Provide the [x, y] coordinate of the cell's center where the given text is located.  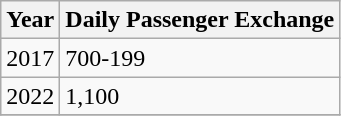
2022 [30, 96]
2017 [30, 58]
700-199 [200, 58]
Year [30, 20]
Daily Passenger Exchange [200, 20]
1,100 [200, 96]
